Output the (x, y) coordinate of the center of the cell containing the given text.  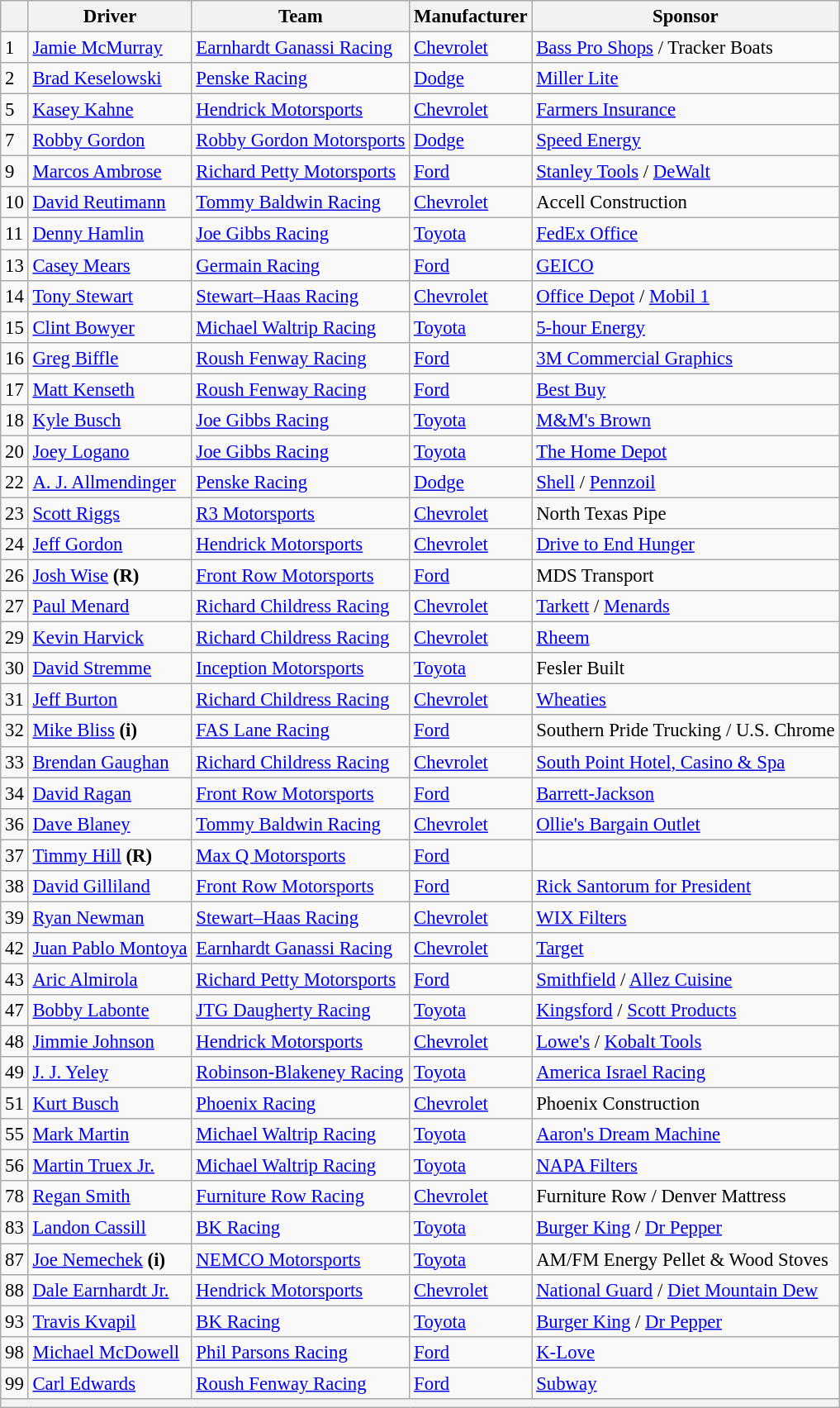
Michael McDowell (110, 1352)
GEICO (686, 265)
Accell Construction (686, 202)
Shell / Pennzoil (686, 483)
Robinson-Blakeney Racing (301, 1073)
Fesler Built (686, 668)
Miller Lite (686, 78)
Timmy Hill (R) (110, 855)
15 (15, 327)
Juan Pablo Montoya (110, 949)
51 (15, 1104)
Rheem (686, 638)
22 (15, 483)
Inception Motorsports (301, 668)
Lowe's / Kobalt Tools (686, 1042)
48 (15, 1042)
11 (15, 234)
87 (15, 1259)
David Ragan (110, 793)
Manufacturer (471, 17)
Jeff Gordon (110, 545)
Furniture Row / Denver Mattress (686, 1197)
Travis Kvapil (110, 1321)
National Guard / Diet Mountain Dew (686, 1290)
Denny Hamlin (110, 234)
Smithfield / Allez Cuisine (686, 979)
56 (15, 1166)
Target (686, 949)
29 (15, 638)
Brendan Gaughan (110, 762)
Southern Pride Trucking / U.S. Chrome (686, 731)
20 (15, 451)
Max Q Motorsports (301, 855)
Josh Wise (R) (110, 576)
Marcos Ambrose (110, 172)
Scott Riggs (110, 513)
Robby Gordon Motorsports (301, 140)
47 (15, 1011)
David Gilliland (110, 887)
K-Love (686, 1352)
Germain Racing (301, 265)
Aaron's Dream Machine (686, 1134)
Subway (686, 1383)
Drive to End Hunger (686, 545)
2 (15, 78)
Tony Stewart (110, 296)
David Stremme (110, 668)
Phoenix Racing (301, 1104)
38 (15, 887)
Kyle Busch (110, 421)
Kevin Harvick (110, 638)
J. J. Yeley (110, 1073)
North Texas Pipe (686, 513)
Barrett-Jackson (686, 793)
FedEx Office (686, 234)
Joey Logano (110, 451)
31 (15, 700)
Team (301, 17)
R3 Motorsports (301, 513)
Joe Nemechek (i) (110, 1259)
17 (15, 389)
Tarkett / Menards (686, 606)
David Reutimann (110, 202)
10 (15, 202)
South Point Hotel, Casino & Spa (686, 762)
83 (15, 1228)
Matt Kenseth (110, 389)
98 (15, 1352)
30 (15, 668)
Ryan Newman (110, 917)
9 (15, 172)
Phoenix Construction (686, 1104)
Kurt Busch (110, 1104)
Sponsor (686, 17)
24 (15, 545)
88 (15, 1290)
99 (15, 1383)
37 (15, 855)
Jeff Burton (110, 700)
MDS Transport (686, 576)
Dave Blaney (110, 824)
NEMCO Motorsports (301, 1259)
Aric Almirola (110, 979)
Bobby Labonte (110, 1011)
Stanley Tools / DeWalt (686, 172)
1 (15, 48)
Landon Cassill (110, 1228)
Speed Energy (686, 140)
Phil Parsons Racing (301, 1352)
M&M's Brown (686, 421)
43 (15, 979)
93 (15, 1321)
Best Buy (686, 389)
FAS Lane Racing (301, 731)
Casey Mears (110, 265)
Martin Truex Jr. (110, 1166)
18 (15, 421)
Regan Smith (110, 1197)
Kasey Kahne (110, 110)
32 (15, 731)
Farmers Insurance (686, 110)
America Israel Racing (686, 1073)
33 (15, 762)
Dale Earnhardt Jr. (110, 1290)
Ollie's Bargain Outlet (686, 824)
5 (15, 110)
Office Depot / Mobil 1 (686, 296)
Robby Gordon (110, 140)
26 (15, 576)
Kingsford / Scott Products (686, 1011)
49 (15, 1073)
23 (15, 513)
39 (15, 917)
Mark Martin (110, 1134)
A. J. Allmendinger (110, 483)
Paul Menard (110, 606)
Greg Biffle (110, 358)
Mike Bliss (i) (110, 731)
Furniture Row Racing (301, 1197)
14 (15, 296)
Clint Bowyer (110, 327)
Bass Pro Shops / Tracker Boats (686, 48)
The Home Depot (686, 451)
Jimmie Johnson (110, 1042)
42 (15, 949)
34 (15, 793)
Brad Keselowski (110, 78)
36 (15, 824)
5-hour Energy (686, 327)
Jamie McMurray (110, 48)
JTG Daugherty Racing (301, 1011)
55 (15, 1134)
78 (15, 1197)
Driver (110, 17)
WIX Filters (686, 917)
Wheaties (686, 700)
NAPA Filters (686, 1166)
16 (15, 358)
7 (15, 140)
3M Commercial Graphics (686, 358)
13 (15, 265)
AM/FM Energy Pellet & Wood Stoves (686, 1259)
Rick Santorum for President (686, 887)
Carl Edwards (110, 1383)
27 (15, 606)
